Determine the (X, Y) coordinate at the center of the cell enclosing the given text.  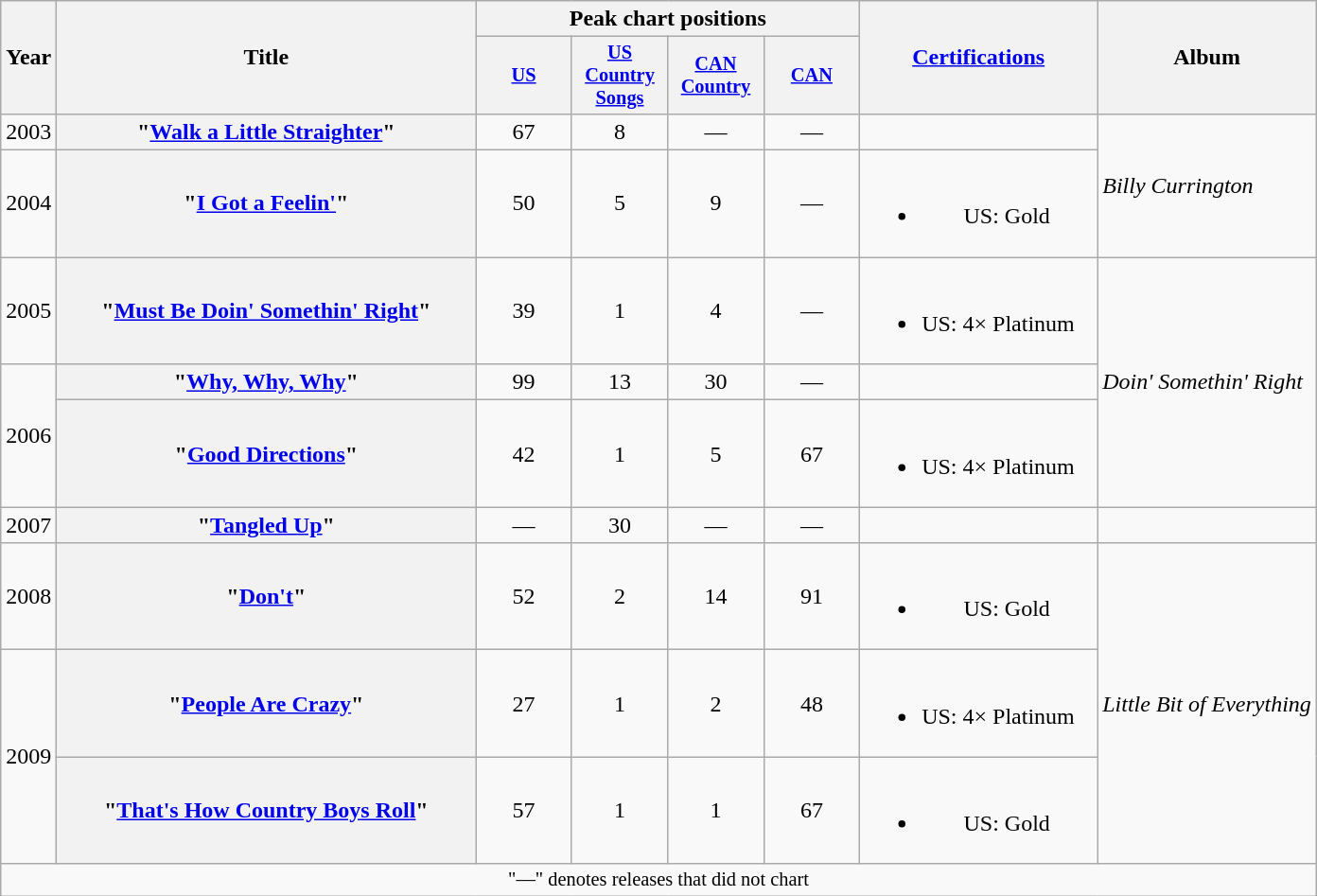
8 (619, 132)
US Country Songs (619, 76)
Album (1207, 58)
4 (715, 310)
13 (619, 382)
48 (812, 704)
Title (267, 58)
CAN Country (715, 76)
US (524, 76)
42 (524, 454)
Billy Currington (1207, 185)
39 (524, 310)
2006 (28, 435)
2008 (28, 596)
Year (28, 58)
"Don't" (267, 596)
2009 (28, 757)
"Tangled Up" (267, 525)
"Must Be Doin' Somethin' Right" (267, 310)
"Why, Why, Why" (267, 382)
57 (524, 810)
2004 (28, 204)
"People Are Crazy" (267, 704)
"Good Directions" (267, 454)
50 (524, 204)
2005 (28, 310)
Certifications (978, 58)
52 (524, 596)
99 (524, 382)
"I Got a Feelin'" (267, 204)
CAN (812, 76)
Little Bit of Everything (1207, 704)
2003 (28, 132)
Peak chart positions (668, 19)
91 (812, 596)
"That's How Country Boys Roll" (267, 810)
27 (524, 704)
"Walk a Little Straighter" (267, 132)
9 (715, 204)
14 (715, 596)
Doin' Somethin' Right (1207, 382)
"—" denotes releases that did not chart (658, 880)
2007 (28, 525)
